For the text-containing cell, return its midpoint in (X, Y) coordinate format. 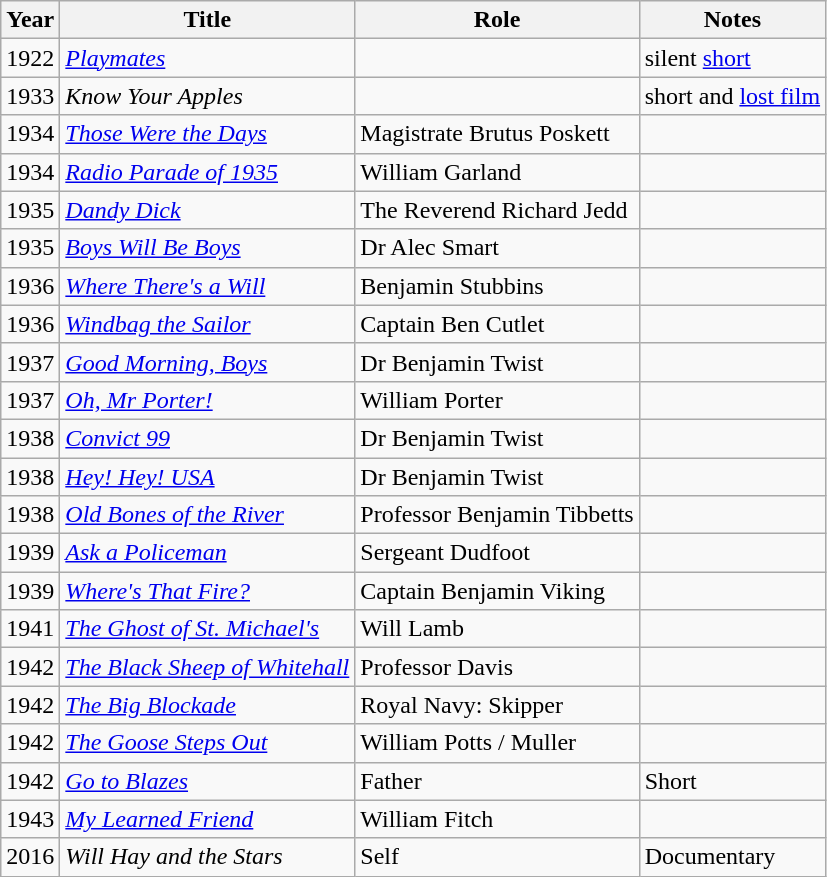
William Porter (497, 400)
1943 (30, 819)
Magistrate Brutus Poskett (497, 134)
1922 (30, 58)
The Ghost of St. Michael's (208, 629)
2016 (30, 857)
Role (497, 20)
Where There's a Will (208, 286)
Dandy Dick (208, 210)
Playmates (208, 58)
Radio Parade of 1935 (208, 172)
Benjamin Stubbins (497, 286)
My Learned Friend (208, 819)
Father (497, 781)
The Big Blockade (208, 705)
1933 (30, 96)
Title (208, 20)
Short (732, 781)
Windbag the Sailor (208, 324)
William Garland (497, 172)
Boys Will Be Boys (208, 248)
The Goose Steps Out (208, 743)
Captain Ben Cutlet (497, 324)
The Reverend Richard Jedd (497, 210)
Sergeant Dudfoot (497, 553)
Where's That Fire? (208, 591)
Good Morning, Boys (208, 362)
Professor Benjamin Tibbetts (497, 515)
Convict 99 (208, 438)
Year (30, 20)
Self (497, 857)
Royal Navy: Skipper (497, 705)
William Potts / Muller (497, 743)
Dr Alec Smart (497, 248)
Notes (732, 20)
Know Your Apples (208, 96)
silent short (732, 58)
Those Were the Days (208, 134)
Professor Davis (497, 667)
Documentary (732, 857)
The Black Sheep of Whitehall (208, 667)
Captain Benjamin Viking (497, 591)
Ask a Policeman (208, 553)
short and lost film (732, 96)
Old Bones of the River (208, 515)
Will Hay and the Stars (208, 857)
Oh, Mr Porter! (208, 400)
Go to Blazes (208, 781)
1941 (30, 629)
William Fitch (497, 819)
Hey! Hey! USA (208, 477)
Will Lamb (497, 629)
